Return the [x, y] coordinate for the center point of the cell that contains the specified text.  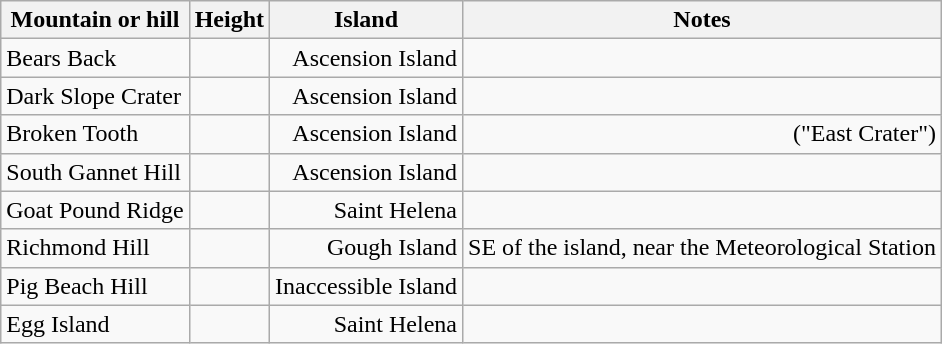
Richmond Hill [95, 248]
Broken Tooth [95, 134]
Island [366, 20]
("East Crater") [702, 134]
Gough Island [366, 248]
Notes [702, 20]
Pig Beach Hill [95, 286]
Height [229, 20]
SE of the island, near the Meteorological Station [702, 248]
South Gannet Hill [95, 172]
Egg Island [95, 324]
Bears Back [95, 58]
Inaccessible Island [366, 286]
Mountain or hill [95, 20]
Goat Pound Ridge [95, 210]
Dark Slope Crater [95, 96]
